Search for the cell housing the specified text and yield its [X, Y] center coordinate. 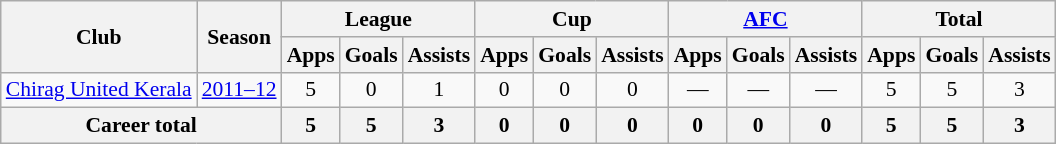
Cup [572, 19]
Total [959, 19]
League [379, 19]
Season [240, 36]
Career total [142, 126]
Club [99, 36]
AFC [766, 19]
1 [440, 90]
2011–12 [240, 90]
Chirag United Kerala [99, 90]
